Identify which cell holds the provided text, then report its (x, y) central coordinate. 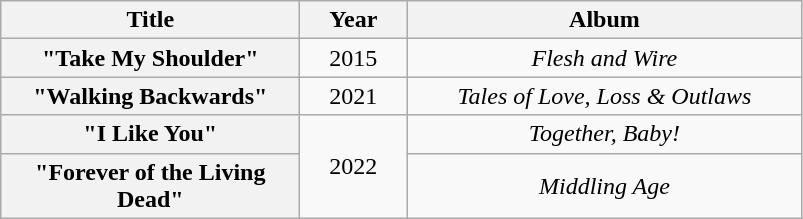
2022 (354, 166)
Album (604, 20)
Together, Baby! (604, 134)
Middling Age (604, 186)
2015 (354, 58)
2021 (354, 96)
Title (150, 20)
Tales of Love, Loss & Outlaws (604, 96)
"Walking Backwards" (150, 96)
"I Like You" (150, 134)
"Forever of the Living Dead" (150, 186)
Year (354, 20)
"Take My Shoulder" (150, 58)
Flesh and Wire (604, 58)
